For the text-containing cell, return its midpoint in [x, y] coordinate format. 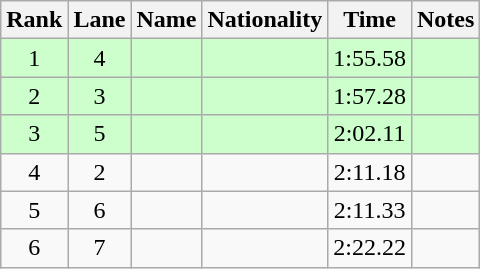
Lane [100, 20]
Nationality [265, 20]
Time [370, 20]
1 [34, 58]
2:11.33 [370, 210]
2:22.22 [370, 248]
Name [166, 20]
1:55.58 [370, 58]
7 [100, 248]
Notes [445, 20]
Rank [34, 20]
2:11.18 [370, 172]
1:57.28 [370, 96]
2:02.11 [370, 134]
